Output the (x, y) coordinate of the center of the cell containing the given text.  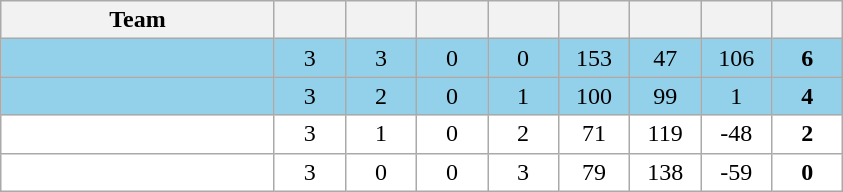
6 (808, 58)
153 (594, 58)
99 (666, 96)
-59 (736, 172)
100 (594, 96)
Team (138, 20)
106 (736, 58)
138 (666, 172)
4 (808, 96)
119 (666, 134)
79 (594, 172)
-48 (736, 134)
71 (594, 134)
47 (666, 58)
